Return the [x, y] coordinate for the center point of the cell that contains the specified text.  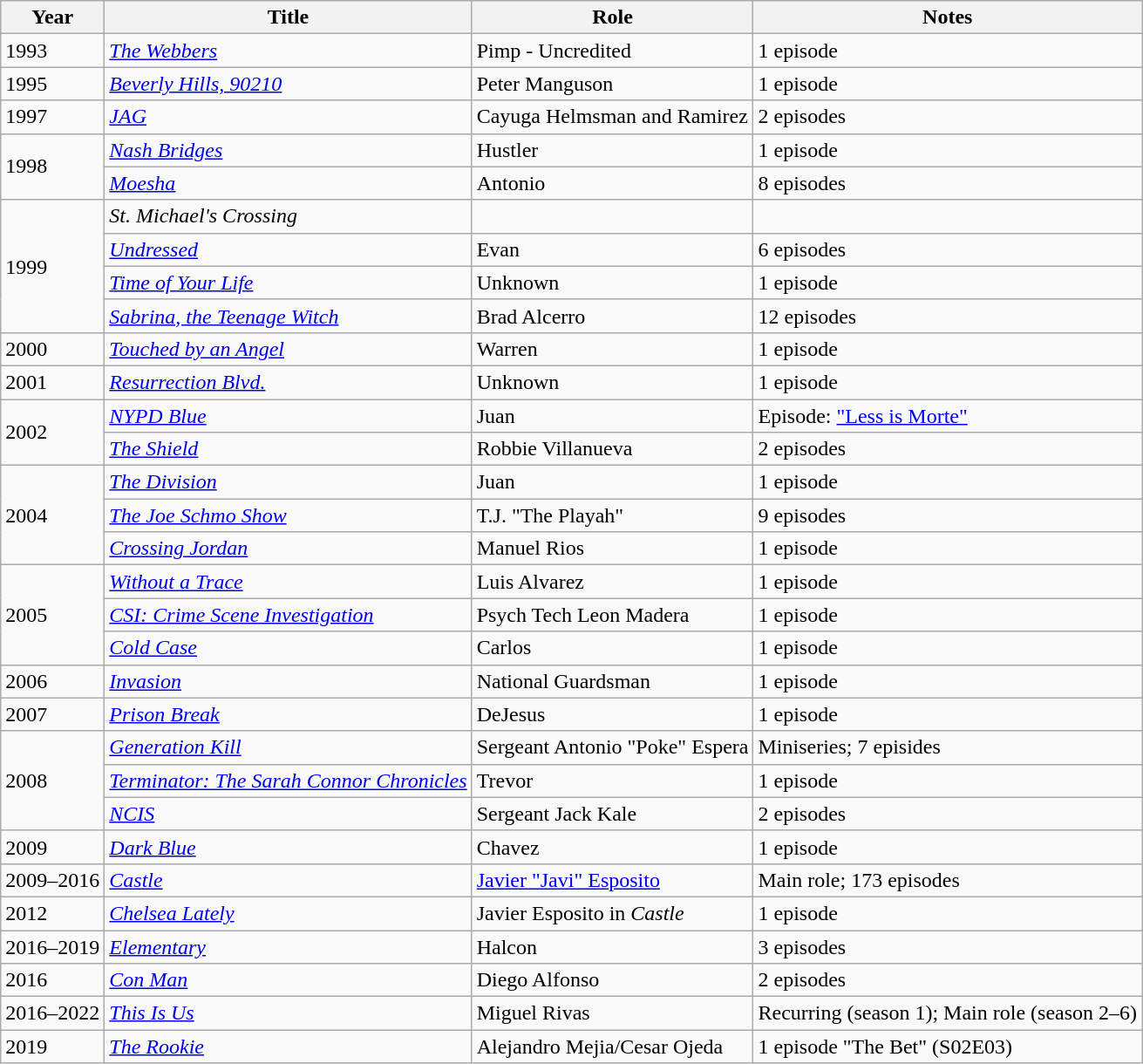
2016–2019 [52, 946]
8 episodes [948, 183]
Robbie Villanueva [612, 449]
Chavez [612, 847]
1999 [52, 266]
2019 [52, 1047]
2016 [52, 980]
9 episodes [948, 515]
Castle [288, 880]
Warren [612, 349]
Miguel Rivas [612, 1013]
Chelsea Lately [288, 913]
Luis Alvarez [612, 582]
NCIS [288, 814]
Alejandro Mejia/Cesar Ojeda [612, 1047]
1997 [52, 117]
2006 [52, 681]
Notes [948, 17]
12 episodes [948, 316]
The Webbers [288, 51]
Touched by an Angel [288, 349]
Manuel Rios [612, 549]
2002 [52, 433]
Title [288, 17]
1995 [52, 84]
Cold Case [288, 648]
2004 [52, 515]
1998 [52, 167]
2007 [52, 714]
Hustler [612, 150]
Episode: "Less is Morte" [948, 416]
NYPD Blue [288, 416]
Javier Esposito in Castle [612, 913]
Moesha [288, 183]
2016–2022 [52, 1013]
Elementary [288, 946]
The Joe Schmo Show [288, 515]
Time of Your Life [288, 283]
2000 [52, 349]
JAG [288, 117]
St. Michael's Crossing [288, 216]
6 episodes [948, 249]
Year [52, 17]
Prison Break [288, 714]
1993 [52, 51]
Crossing Jordan [288, 549]
Con Man [288, 980]
Psych Tech Leon Madera [612, 615]
Main role; 173 episodes [948, 880]
The Shield [288, 449]
Brad Alcerro [612, 316]
T.J. "The Playah" [612, 515]
Invasion [288, 681]
Cayuga Helmsman and Ramirez [612, 117]
Sabrina, the Teenage Witch [288, 316]
Antonio [612, 183]
2009–2016 [52, 880]
2008 [52, 781]
Peter Manguson [612, 84]
The Rookie [288, 1047]
Sergeant Jack Kale [612, 814]
Undressed [288, 249]
Generation Kill [288, 747]
Trevor [612, 781]
Nash Bridges [288, 150]
Halcon [612, 946]
Carlos [612, 648]
Beverly Hills, 90210 [288, 84]
The Division [288, 482]
Miniseries; 7 episides [948, 747]
Resurrection Blvd. [288, 382]
3 episodes [948, 946]
Javier "Javi" Esposito [612, 880]
1 episode "The Bet" (S02E03) [948, 1047]
2001 [52, 382]
Recurring (season 1); Main role (season 2–6) [948, 1013]
This Is Us [288, 1013]
Role [612, 17]
DeJesus [612, 714]
2012 [52, 913]
Diego Alfonso [612, 980]
2005 [52, 615]
Evan [612, 249]
Pimp - Uncredited [612, 51]
Terminator: The Sarah Connor Chronicles [288, 781]
2009 [52, 847]
Without a Trace [288, 582]
Dark Blue [288, 847]
CSI: Crime Scene Investigation [288, 615]
National Guardsman [612, 681]
Sergeant Antonio "Poke" Espera [612, 747]
